Capture the cell that displays the provided text and extract its [X, Y] central coordinate. 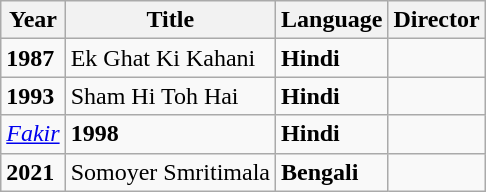
1987 [33, 58]
Fakir [33, 134]
Sham Hi Toh Hai [170, 96]
Somoyer Smritimala [170, 172]
Language [332, 20]
1993 [33, 96]
2021 [33, 172]
Year [33, 20]
1998 [170, 134]
Bengali [332, 172]
Director [436, 20]
Ek Ghat Ki Kahani [170, 58]
Title [170, 20]
